Search for the cell housing the specified text and yield its (X, Y) center coordinate. 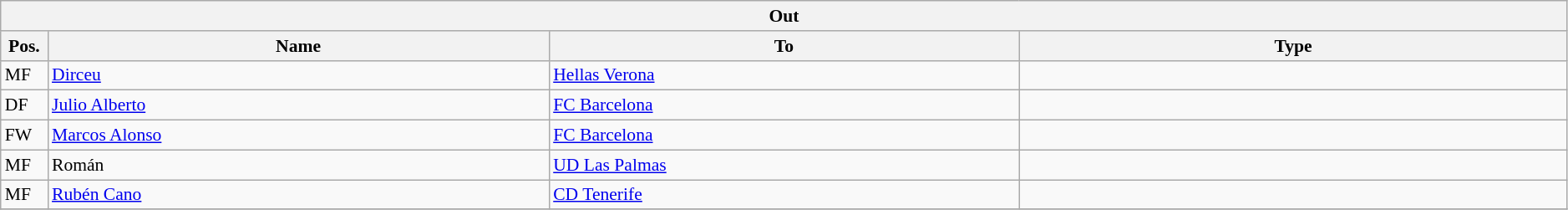
Dirceu (298, 75)
Julio Alberto (298, 105)
Rubén Cano (298, 195)
To (784, 46)
Román (298, 165)
DF (24, 105)
Hellas Verona (784, 75)
Out (784, 16)
Pos. (24, 46)
UD Las Palmas (784, 165)
CD Tenerife (784, 195)
Type (1293, 46)
FW (24, 136)
Name (298, 46)
Marcos Alonso (298, 136)
